Scan for the cell matching the given text and deliver its [X, Y] coordinate at center. 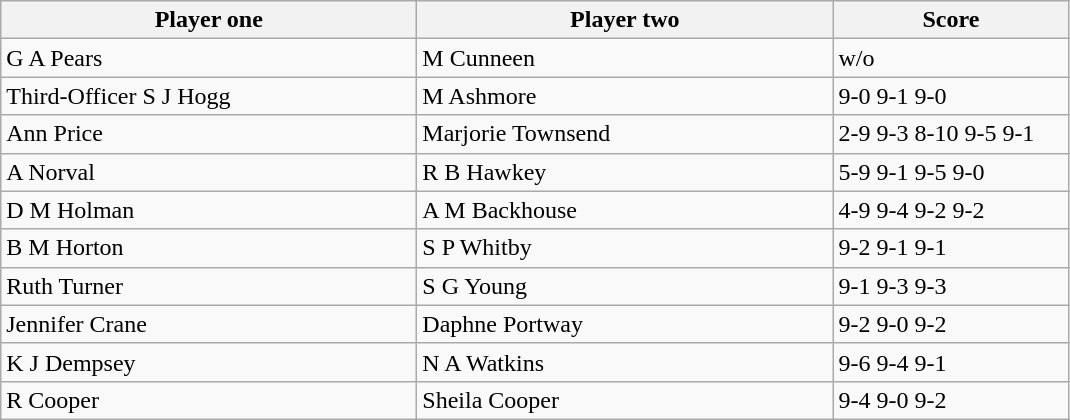
G A Pears [209, 58]
Ruth Turner [209, 286]
S P Whitby [625, 248]
9-6 9-4 9-1 [951, 362]
Player one [209, 20]
B M Horton [209, 248]
9-4 9-0 9-2 [951, 400]
Third-Officer S J Hogg [209, 96]
S G Young [625, 286]
R B Hawkey [625, 172]
9-1 9-3 9-3 [951, 286]
5-9 9-1 9-5 9-0 [951, 172]
Ann Price [209, 134]
D M Holman [209, 210]
Sheila Cooper [625, 400]
K J Dempsey [209, 362]
Daphne Portway [625, 324]
Player two [625, 20]
A Norval [209, 172]
9-0 9-1 9-0 [951, 96]
M Cunneen [625, 58]
4-9 9-4 9-2 9-2 [951, 210]
A M Backhouse [625, 210]
M Ashmore [625, 96]
R Cooper [209, 400]
w/o [951, 58]
9-2 9-0 9-2 [951, 324]
9-2 9-1 9-1 [951, 248]
Jennifer Crane [209, 324]
Marjorie Townsend [625, 134]
Score [951, 20]
2-9 9-3 8-10 9-5 9-1 [951, 134]
N A Watkins [625, 362]
